Provide the [X, Y] coordinate of the cell's center where the given text is located.  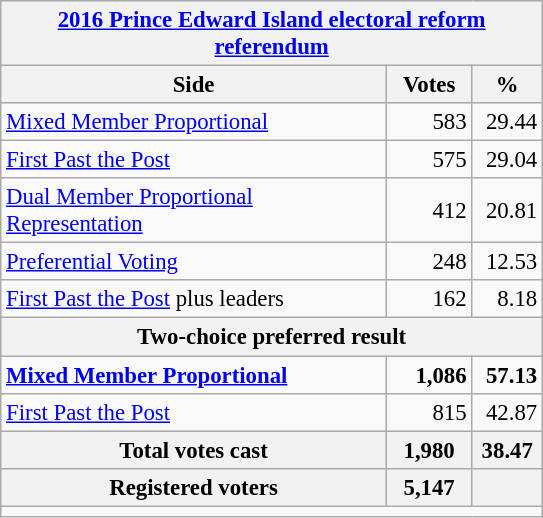
1,980 [429, 450]
29.04 [508, 160]
Preferential Voting [194, 262]
Total votes cast [194, 450]
29.44 [508, 122]
38.47 [508, 450]
248 [429, 262]
Side [194, 85]
8.18 [508, 299]
412 [429, 210]
2016 Prince Edward Island electoral reform referendum [272, 34]
575 [429, 160]
57.13 [508, 375]
First Past the Post plus leaders [194, 299]
Dual Member Proportional Representation [194, 210]
% [508, 85]
162 [429, 299]
815 [429, 412]
Two-choice preferred result [272, 337]
12.53 [508, 262]
5,147 [429, 487]
20.81 [508, 210]
Votes [429, 85]
583 [429, 122]
Registered voters [194, 487]
1,086 [429, 375]
42.87 [508, 412]
